Determine the (x, y) coordinate at the center of the cell enclosing the given text.  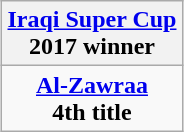
Al-Zawraa4th title (92, 98)
Iraqi Super Cup2017 winner (92, 34)
